Return the (X, Y) coordinate for the center point of the cell that contains the specified text.  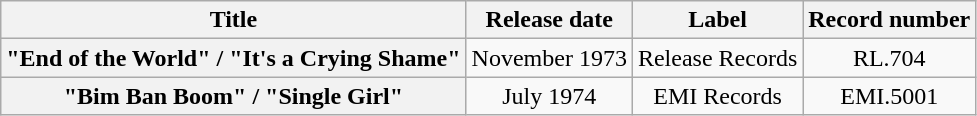
EMI.5001 (890, 96)
Release date (549, 20)
November 1973 (549, 58)
Label (717, 20)
Release Records (717, 58)
Record number (890, 20)
"Bim Ban Boom" / "Single Girl" (234, 96)
RL.704 (890, 58)
July 1974 (549, 96)
EMI Records (717, 96)
"End of the World" / "It's a Crying Shame" (234, 58)
Title (234, 20)
